Find where the given text appears and provide that cell's center as [x, y] coordinate. 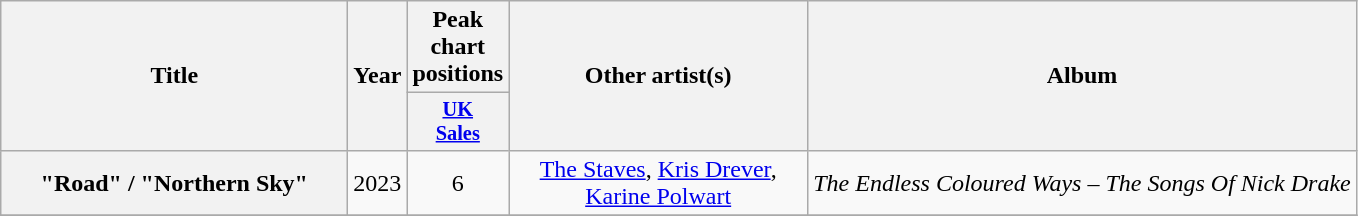
6 [458, 182]
2023 [378, 182]
Other artist(s) [658, 76]
Title [174, 76]
The Endless Coloured Ways – The Songs Of Nick Drake [1082, 182]
UKSales [458, 122]
Year [378, 76]
"Road" / "Northern Sky" [174, 182]
Album [1082, 76]
The Staves, Kris Drever, Karine Polwart [658, 182]
Peak chart positions [458, 47]
